Extract the [x, y] coordinate from the center of the cell holding the provided text.  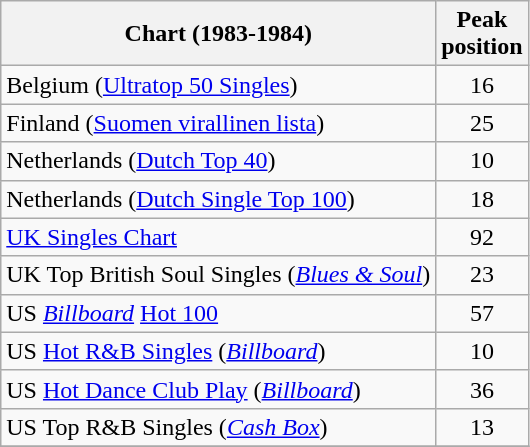
92 [482, 237]
UK Top British Soul Singles (Blues & Soul) [218, 275]
Chart (1983-1984) [218, 34]
US Billboard Hot 100 [218, 313]
Peakposition [482, 34]
US Hot R&B Singles (Billboard) [218, 351]
Finland (Suomen virallinen lista) [218, 123]
US Top R&B Singles (Cash Box) [218, 427]
23 [482, 275]
25 [482, 123]
UK Singles Chart [218, 237]
US Hot Dance Club Play (Billboard) [218, 389]
Belgium (Ultratop 50 Singles) [218, 85]
36 [482, 389]
16 [482, 85]
13 [482, 427]
18 [482, 199]
57 [482, 313]
Netherlands (Dutch Single Top 100) [218, 199]
Netherlands (Dutch Top 40) [218, 161]
